From the cell containing the given text, extract its center point as [x, y] coordinate. 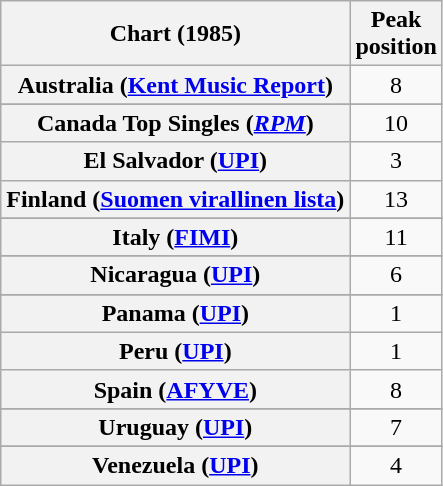
3 [396, 161]
13 [396, 199]
Finland (Suomen virallinen lista) [176, 199]
Venezuela (UPI) [176, 465]
Peru (UPI) [176, 351]
Canada Top Singles (RPM) [176, 123]
Nicaragua (UPI) [176, 275]
Australia (Kent Music Report) [176, 85]
El Salvador (UPI) [176, 161]
Spain (AFYVE) [176, 389]
10 [396, 123]
4 [396, 465]
7 [396, 427]
11 [396, 237]
Peakposition [396, 34]
Uruguay (UPI) [176, 427]
6 [396, 275]
Chart (1985) [176, 34]
Italy (FIMI) [176, 237]
Panama (UPI) [176, 313]
